Detect which cell encompasses the target text, then output its [X, Y] center coordinate. 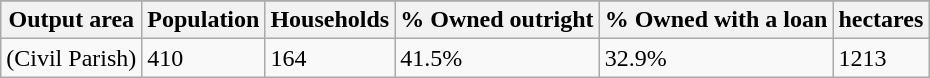
164 [330, 58]
410 [204, 58]
1213 [881, 58]
(Civil Parish) [72, 58]
Output area [72, 20]
% Owned with a loan [716, 20]
32.9% [716, 58]
Households [330, 20]
hectares [881, 20]
Population [204, 20]
% Owned outright [497, 20]
41.5% [497, 58]
